Search for the cell housing the specified text and yield its (x, y) center coordinate. 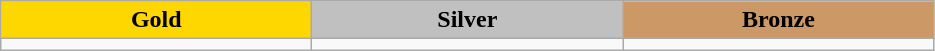
Silver (468, 20)
Bronze (778, 20)
Gold (156, 20)
